Return [X, Y] of the center of cell containing provided text 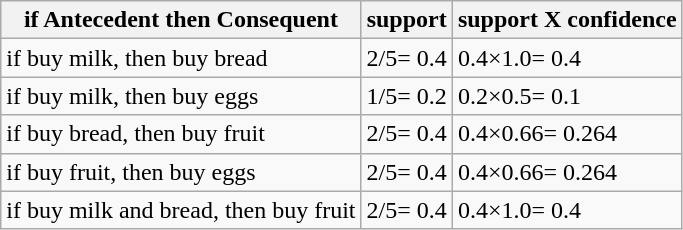
0.2×0.5= 0.1 [567, 96]
support [406, 20]
if Antecedent then Consequent [181, 20]
support X confidence [567, 20]
if buy bread, then buy fruit [181, 134]
if buy milk, then buy eggs [181, 96]
if buy fruit, then buy eggs [181, 172]
1/5= 0.2 [406, 96]
if buy milk, then buy bread [181, 58]
if buy milk and bread, then buy fruit [181, 210]
